From the cell containing the given text, extract its center point as (x, y) coordinate. 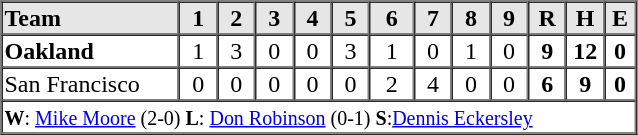
W: Mike Moore (2-0) L: Don Robinson (0-1) S:Dennis Eckersley (319, 116)
E (620, 18)
Team (91, 18)
Oakland (91, 50)
H (585, 18)
San Francisco (91, 84)
R (547, 18)
5 (350, 18)
12 (585, 50)
7 (433, 18)
8 (471, 18)
